Detect which cell encompasses the target text, then output its (X, Y) center coordinate. 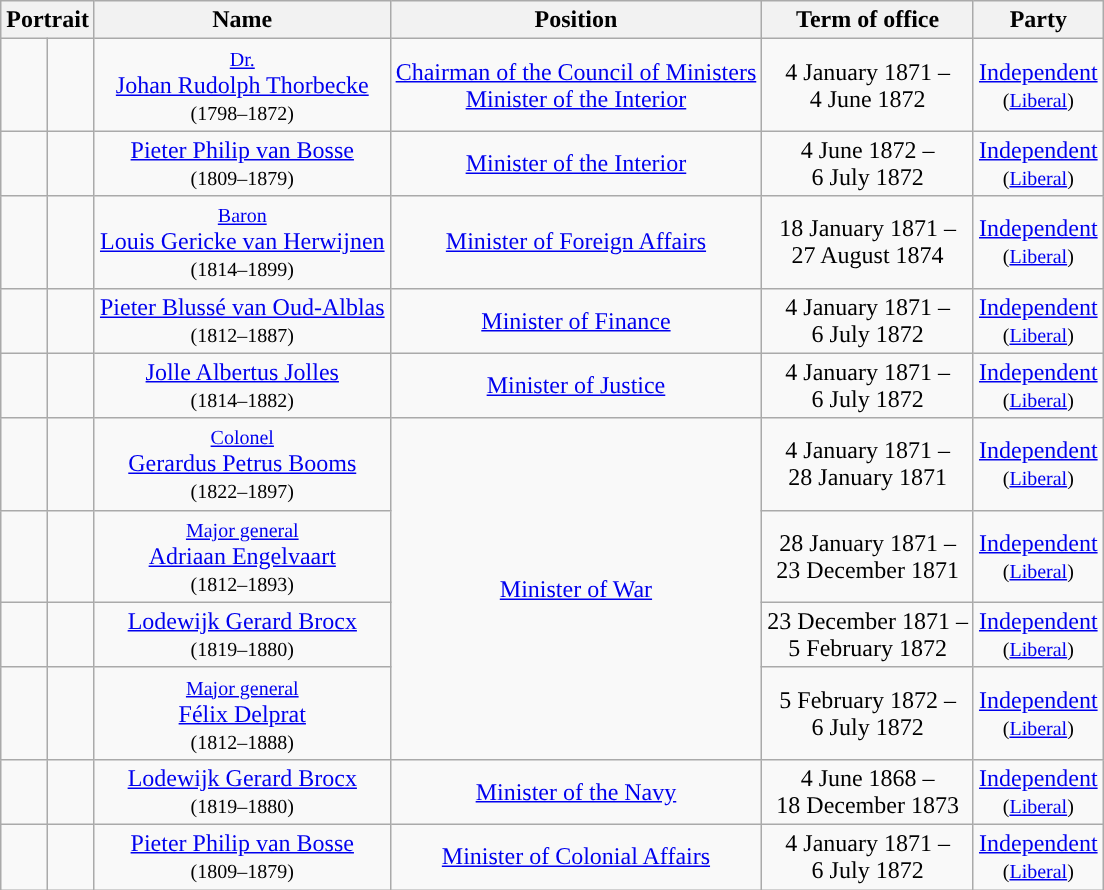
4 January 1871 – 4 June 1872 (868, 85)
5 February 1872 – 6 July 1872 (868, 713)
Jolle Albertus Jolles (1814–1882) (242, 386)
Minister of Finance (576, 320)
Baron Louis Gericke van Herwijnen (1814–1899) (242, 242)
Minister of War (576, 588)
Minister of Foreign Affairs (576, 242)
Dr. Johan Rudolph Thorbecke (1798–1872) (242, 85)
4 June 1872 – 6 July 1872 (868, 164)
Minister of the Interior (576, 164)
Position (576, 20)
Minister of Colonial Affairs (576, 856)
Pieter Blussé van Oud-Alblas (1812–1887) (242, 320)
Major general Félix Delprat (1812–1888) (242, 713)
4 January 1871 – 28 January 1871 (868, 464)
18 January 1871 – 27 August 1874 (868, 242)
Minister of Justice (576, 386)
4 June 1868 – 18 December 1873 (868, 792)
28 January 1871 – 23 December 1871 (868, 556)
Minister of the Navy (576, 792)
Colonel Gerardus Petrus Booms (1822–1897) (242, 464)
Portrait (48, 20)
Term of office (868, 20)
Major general Adriaan Engelvaart (1812–1893) (242, 556)
Name (242, 20)
Chairman of the Council of Ministers Minister of the Interior (576, 85)
Party (1038, 20)
23 December 1871 – 5 February 1872 (868, 634)
